Provide the [x, y] coordinate of the cell's center where the given text is located.  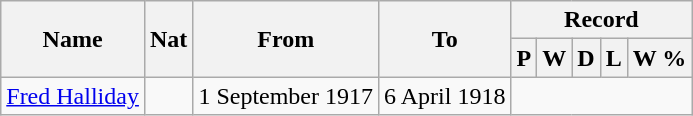
Record [602, 20]
To [445, 39]
P [524, 58]
From [286, 39]
W % [660, 58]
L [614, 58]
Fred Halliday [73, 96]
W [554, 58]
6 April 1918 [445, 96]
D [586, 58]
Nat [168, 39]
1 September 1917 [286, 96]
Name [73, 39]
